Find where the given text appears and provide that cell's center as [X, Y] coordinate. 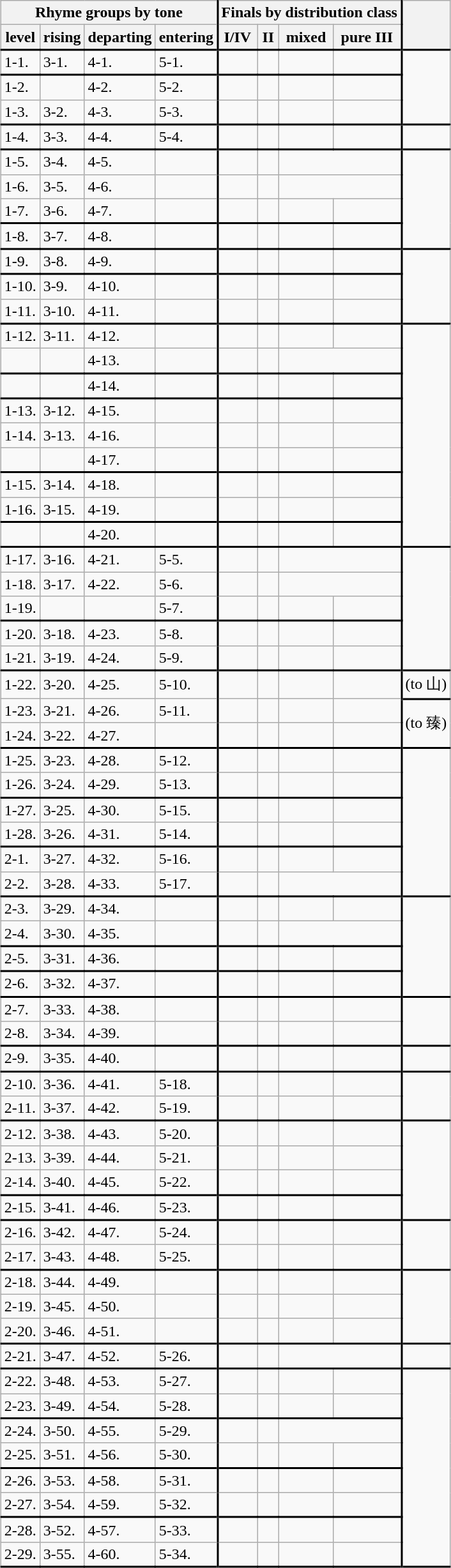
3-14. [62, 485]
3-46. [62, 1331]
(to 臻) [425, 723]
2-1. [20, 859]
2-11. [20, 1108]
3-22. [62, 735]
4-40. [120, 1059]
5-10. [187, 684]
Finals by distribution class [309, 13]
5-18. [187, 1084]
1-3. [20, 112]
1-19. [20, 609]
3-27. [62, 859]
4-21. [120, 559]
3-55. [62, 1554]
3-19. [62, 658]
4-42. [120, 1108]
1-9. [20, 262]
2-20. [20, 1331]
4-56. [120, 1456]
2-9. [20, 1059]
2-5. [20, 959]
4-5. [120, 162]
3-51. [62, 1456]
5-32. [187, 1505]
4-49. [120, 1282]
2-16. [20, 1232]
5-14. [187, 835]
3-21. [62, 711]
3-43. [62, 1258]
5-24. [187, 1232]
3-23. [62, 760]
4-32. [120, 859]
4-37. [120, 984]
5-20. [187, 1134]
5-33. [187, 1530]
4-7. [120, 211]
4-30. [120, 810]
5-31. [187, 1480]
3-9. [62, 286]
4-53. [120, 1382]
4-9. [120, 262]
5-25. [187, 1258]
3-37. [62, 1108]
5-23. [187, 1207]
1-7. [20, 211]
2-3. [20, 909]
2-10. [20, 1084]
4-35. [120, 933]
5-1. [187, 63]
I/IV [237, 37]
3-24. [62, 785]
4-47. [120, 1232]
3-7. [62, 236]
4-28. [120, 760]
5-22. [187, 1182]
1-17. [20, 559]
2-24. [20, 1430]
rising [62, 37]
5-4. [187, 137]
5-16. [187, 859]
5-17. [187, 884]
3-2. [62, 112]
1-18. [20, 584]
3-13. [62, 435]
1-16. [20, 509]
1-27. [20, 810]
2-29. [20, 1554]
2-28. [20, 1530]
2-21. [20, 1356]
2-22. [20, 1382]
3-36. [62, 1084]
3-32. [62, 984]
3-47. [62, 1356]
2-2. [20, 884]
5-2. [187, 87]
4-38. [120, 1009]
1-26. [20, 785]
1-11. [20, 312]
4-26. [120, 711]
4-20. [120, 534]
4-29. [120, 785]
1-24. [20, 735]
2-15. [20, 1207]
1-13. [20, 411]
3-3. [62, 137]
3-26. [62, 835]
2-23. [20, 1406]
5-9. [187, 658]
4-15. [120, 411]
4-11. [120, 312]
4-14. [120, 386]
4-31. [120, 835]
3-48. [62, 1382]
5-12. [187, 760]
2-19. [20, 1306]
4-34. [120, 909]
3-29. [62, 909]
5-30. [187, 1456]
3-49. [62, 1406]
4-24. [120, 658]
departing [120, 37]
3-44. [62, 1282]
4-27. [120, 735]
1-21. [20, 658]
3-15. [62, 509]
(to 山) [425, 684]
3-38. [62, 1134]
4-46. [120, 1207]
3-8. [62, 262]
1-10. [20, 286]
2-27. [20, 1505]
2-18. [20, 1282]
II [268, 37]
1-15. [20, 485]
2-26. [20, 1480]
4-6. [120, 186]
4-54. [120, 1406]
2-12. [20, 1134]
4-23. [120, 633]
3-42. [62, 1232]
3-12. [62, 411]
4-45. [120, 1182]
4-25. [120, 684]
5-3. [187, 112]
5-15. [187, 810]
5-28. [187, 1406]
4-19. [120, 509]
5-13. [187, 785]
1-20. [20, 633]
entering [187, 37]
4-39. [120, 1034]
4-13. [120, 361]
4-36. [120, 959]
3-25. [62, 810]
5-34. [187, 1554]
3-18. [62, 633]
5-19. [187, 1108]
1-25. [20, 760]
3-6. [62, 211]
4-60. [120, 1554]
1-1. [20, 63]
3-33. [62, 1009]
4-17. [120, 460]
2-25. [20, 1456]
1-14. [20, 435]
3-11. [62, 336]
4-51. [120, 1331]
3-54. [62, 1505]
4-22. [120, 584]
mixed [306, 37]
3-50. [62, 1430]
5-7. [187, 609]
4-2. [120, 87]
3-20. [62, 684]
4-52. [120, 1356]
pure III [367, 37]
3-35. [62, 1059]
4-3. [120, 112]
3-31. [62, 959]
1-12. [20, 336]
3-16. [62, 559]
4-10. [120, 286]
5-8. [187, 633]
3-5. [62, 186]
level [20, 37]
1-6. [20, 186]
1-4. [20, 137]
2-14. [20, 1182]
5-27. [187, 1382]
1-23. [20, 711]
5-11. [187, 711]
4-41. [120, 1084]
4-50. [120, 1306]
3-53. [62, 1480]
1-22. [20, 684]
5-21. [187, 1157]
4-12. [120, 336]
3-45. [62, 1306]
2-17. [20, 1258]
2-13. [20, 1157]
1-8. [20, 236]
1-5. [20, 162]
5-5. [187, 559]
2-7. [20, 1009]
3-17. [62, 584]
4-59. [120, 1505]
3-4. [62, 162]
3-1. [62, 63]
4-44. [120, 1157]
2-8. [20, 1034]
5-29. [187, 1430]
1-28. [20, 835]
5-26. [187, 1356]
3-28. [62, 884]
3-34. [62, 1034]
Rhyme groups by tone [109, 13]
3-39. [62, 1157]
3-41. [62, 1207]
4-4. [120, 137]
3-40. [62, 1182]
4-55. [120, 1430]
4-18. [120, 485]
3-30. [62, 933]
4-8. [120, 236]
4-1. [120, 63]
5-6. [187, 584]
3-52. [62, 1530]
2-4. [20, 933]
3-10. [62, 312]
1-2. [20, 87]
4-57. [120, 1530]
4-43. [120, 1134]
2-6. [20, 984]
4-48. [120, 1258]
4-58. [120, 1480]
4-33. [120, 884]
4-16. [120, 435]
